Identify which cell holds the provided text, then report its (x, y) central coordinate. 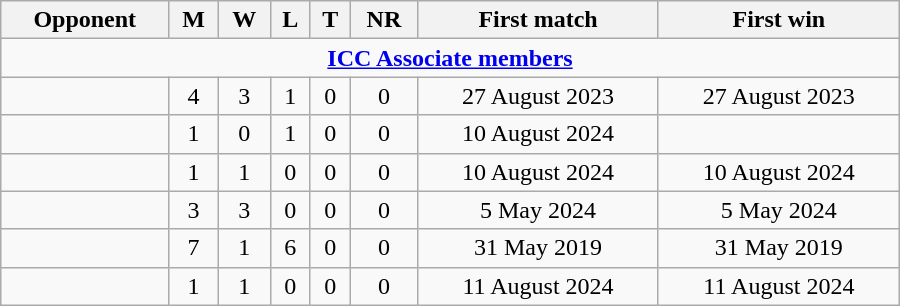
First win (778, 20)
7 (194, 248)
NR (384, 20)
L (290, 20)
M (194, 20)
6 (290, 248)
W (244, 20)
4 (194, 96)
Opponent (85, 20)
T (330, 20)
First match (538, 20)
ICC Associate members (450, 58)
